Provide the [x, y] coordinate of the cell's center where the given text is located.  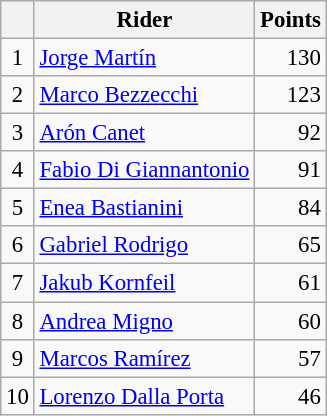
57 [290, 358]
Enea Bastianini [144, 208]
Jakub Kornfeil [144, 283]
84 [290, 208]
Points [290, 20]
10 [18, 396]
130 [290, 58]
Marco Bezzecchi [144, 95]
Fabio Di Giannantonio [144, 170]
4 [18, 170]
7 [18, 283]
60 [290, 321]
Rider [144, 20]
5 [18, 208]
Jorge Martín [144, 58]
8 [18, 321]
Marcos Ramírez [144, 358]
91 [290, 170]
Lorenzo Dalla Porta [144, 396]
2 [18, 95]
61 [290, 283]
92 [290, 133]
3 [18, 133]
65 [290, 245]
Gabriel Rodrigo [144, 245]
6 [18, 245]
123 [290, 95]
46 [290, 396]
Arón Canet [144, 133]
Andrea Migno [144, 321]
1 [18, 58]
9 [18, 358]
